Return (x, y) of the center of cell containing provided text 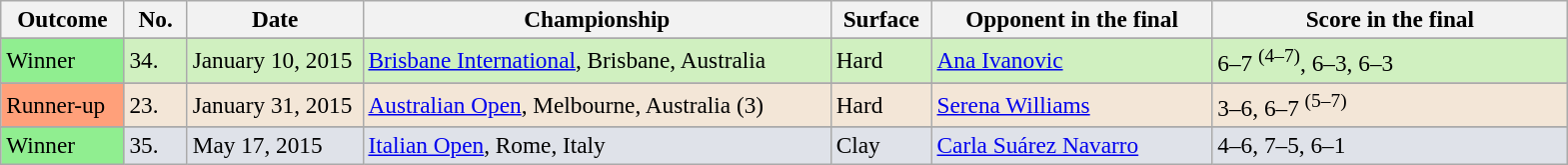
3–6, 6–7 (5–7) (1390, 104)
January 10, 2015 (275, 60)
35. (156, 145)
Clay (881, 145)
Ana Ivanovic (1071, 60)
Italian Open, Rome, Italy (597, 145)
Opponent in the final (1071, 19)
Carla Suárez Navarro (1071, 145)
May 17, 2015 (275, 145)
Surface (881, 19)
34. (156, 60)
Australian Open, Melbourne, Australia (3) (597, 104)
Brisbane International, Brisbane, Australia (597, 60)
January 31, 2015 (275, 104)
6–7 (4–7), 6–3, 6–3 (1390, 60)
Championship (597, 19)
Date (275, 19)
Score in the final (1390, 19)
23. (156, 104)
Serena Williams (1071, 104)
Outcome (62, 19)
4–6, 7–5, 6–1 (1390, 145)
Runner-up (62, 104)
No. (156, 19)
